Output the (x, y) coordinate of the center of the cell containing the given text.  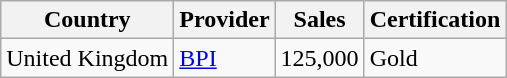
Gold (435, 58)
Provider (224, 20)
United Kingdom (88, 58)
Certification (435, 20)
Sales (320, 20)
125,000 (320, 58)
BPI (224, 58)
Country (88, 20)
